Pinpoint the cell where the given text exists, returning its (x, y) midpoint coordinate. 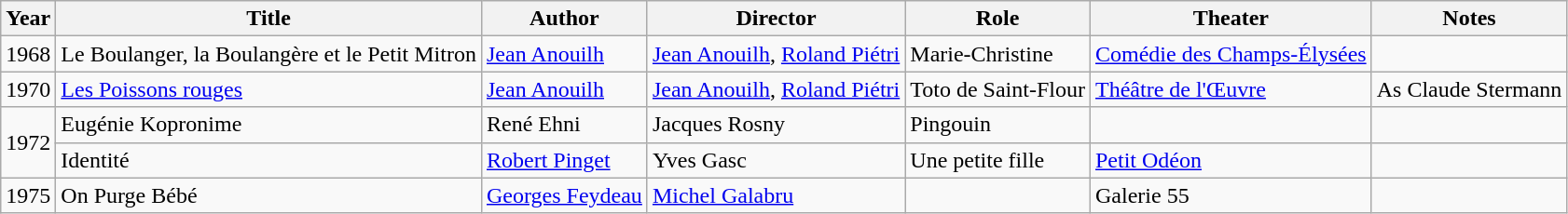
Georges Feydeau (564, 195)
Year (28, 19)
Pingouin (997, 125)
Comédie des Champs-Élysées (1231, 54)
Theater (1231, 19)
On Purge Bébé (268, 195)
Robert Pinget (564, 160)
Marie-Christine (997, 54)
Director (776, 19)
Jacques Rosny (776, 125)
Title (268, 19)
Notes (1469, 19)
1972 (28, 142)
1975 (28, 195)
Eugénie Kopronime (268, 125)
René Ehni (564, 125)
As Claude Stermann (1469, 89)
Michel Galabru (776, 195)
Toto de Saint-Flour (997, 89)
Les Poissons rouges (268, 89)
Une petite fille (997, 160)
1970 (28, 89)
Le Boulanger, la Boulangère et le Petit Mitron (268, 54)
Théâtre de l'Œuvre (1231, 89)
1968 (28, 54)
Author (564, 19)
Role (997, 19)
Galerie 55 (1231, 195)
Yves Gasc (776, 160)
Identité (268, 160)
Petit Odéon (1231, 160)
